Capture the cell that displays the provided text and extract its [x, y] central coordinate. 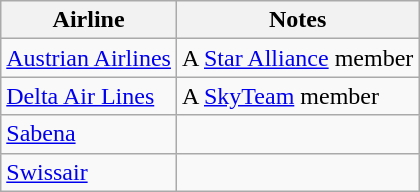
Sabena [89, 134]
Swissair [89, 172]
A SkyTeam member [297, 96]
Airline [89, 20]
Austrian Airlines [89, 58]
Delta Air Lines [89, 96]
Notes [297, 20]
A Star Alliance member [297, 58]
